Search for the cell housing the specified text and yield its [X, Y] center coordinate. 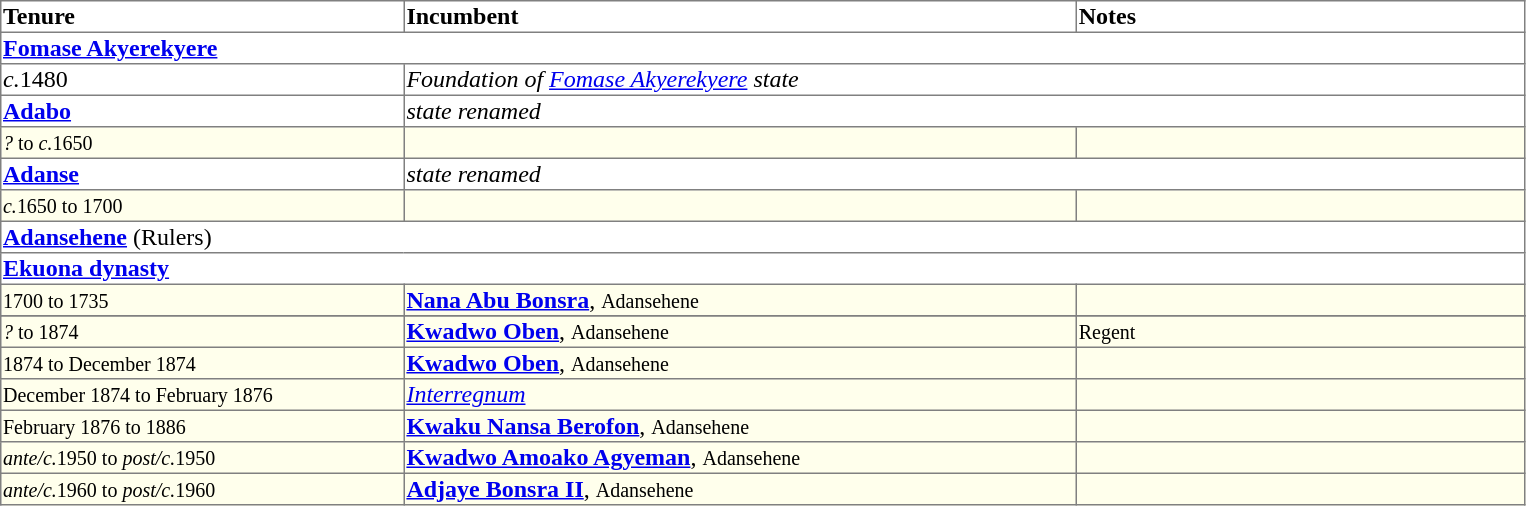
Adjaye Bonsra II, Adansehene [740, 489]
Notes [1301, 17]
Adabo [202, 111]
Kwaku Nansa Berofon, Adansehene [740, 426]
Incumbent [740, 17]
Interregnum [740, 395]
Ekuona dynasty [763, 269]
Fomase Akyerekyere [763, 48]
Regent [1301, 332]
Adansehene (Rulers) [763, 237]
Tenure [202, 17]
ante/c.1960 to post/c.1960 [202, 489]
December 1874 to February 1876 [202, 395]
Kwadwo Amoako Agyeman, Adansehene [740, 458]
Nana Abu Bonsra, Adansehene [740, 300]
ante/c.1950 to post/c.1950 [202, 458]
Adanse [202, 174]
c.1650 to 1700 [202, 206]
Foundation of Fomase Akyerekyere state [964, 80]
? to 1874 [202, 332]
c.1480 [202, 80]
1874 to December 1874 [202, 363]
February 1876 to 1886 [202, 426]
? to c.1650 [202, 143]
1700 to 1735 [202, 300]
